Locate the cell with the specified text and output its (x, y) center coordinate. 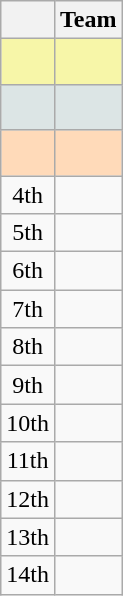
5th (28, 233)
8th (28, 347)
13th (28, 537)
7th (28, 309)
4th (28, 195)
14th (28, 575)
10th (28, 423)
Team (88, 20)
12th (28, 499)
6th (28, 271)
11th (28, 461)
9th (28, 385)
